Determine the [X, Y] coordinate at the center of the cell enclosing the given text.  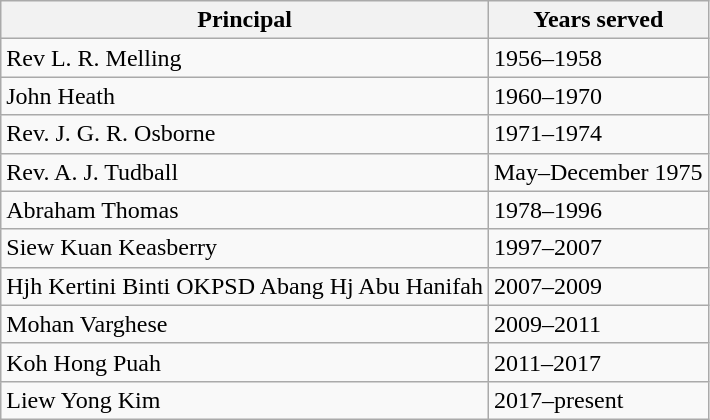
Koh Hong Puah [245, 362]
Siew Kuan Keasberry [245, 248]
2009–2011 [598, 324]
1960–1970 [598, 96]
2011–2017 [598, 362]
2017–present [598, 400]
Principal [245, 20]
Years served [598, 20]
Mohan Varghese [245, 324]
1997–2007 [598, 248]
John Heath [245, 96]
Abraham Thomas [245, 210]
May–December 1975 [598, 172]
1956–1958 [598, 58]
Rev. A. J. Tudball [245, 172]
Rev L. R. Melling [245, 58]
1971–1974 [598, 134]
Hjh Kertini Binti OKPSD Abang Hj Abu Hanifah [245, 286]
Liew Yong Kim [245, 400]
1978–1996 [598, 210]
2007–2009 [598, 286]
Rev. J. G. R. Osborne [245, 134]
